Find where the given text appears and provide that cell's center as (x, y) coordinate. 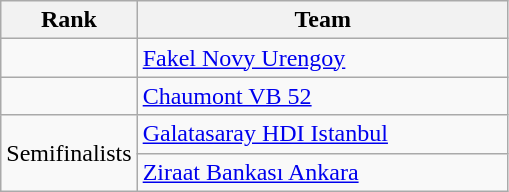
Rank (69, 20)
Team (322, 20)
Galatasaray HDI Istanbul (322, 134)
Ziraat Bankası Ankara (322, 172)
Chaumont VB 52 (322, 96)
Semifinalists (69, 153)
Fakel Novy Urengoy (322, 58)
